From the cell containing the given text, extract its center point as (X, Y) coordinate. 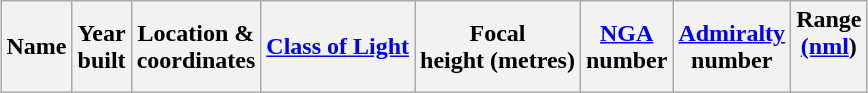
Admiraltynumber (732, 47)
Location & coordinates (196, 47)
Range(nml) (829, 47)
Focalheight (metres) (498, 47)
Class of Light (338, 47)
NGAnumber (626, 47)
Name (36, 47)
Yearbuilt (102, 47)
